Identify which cell holds the provided text, then report its [x, y] central coordinate. 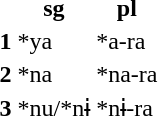
*ya [54, 41]
*na [54, 74]
